Identify which cell holds the provided text, then report its [X, Y] central coordinate. 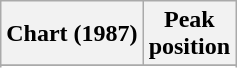
Peakposition [189, 34]
Chart (1987) [72, 34]
